Output the [X, Y] coordinate of the center of the cell containing the given text.  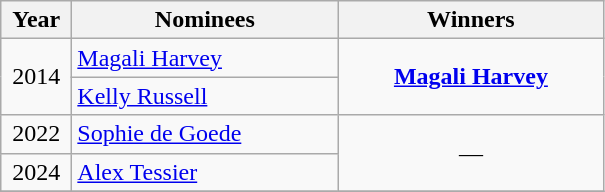
Alex Tessier [205, 172]
2014 [36, 77]
— [471, 153]
Year [36, 20]
2022 [36, 134]
Winners [471, 20]
2024 [36, 172]
Sophie de Goede [205, 134]
Nominees [205, 20]
Kelly Russell [205, 96]
